Scan for the cell matching the given text and deliver its [x, y] coordinate at center. 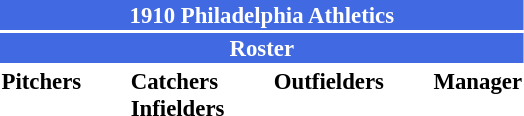
1910 Philadelphia Athletics [262, 15]
Roster [262, 48]
